Find where the given text appears and provide that cell's center as [x, y] coordinate. 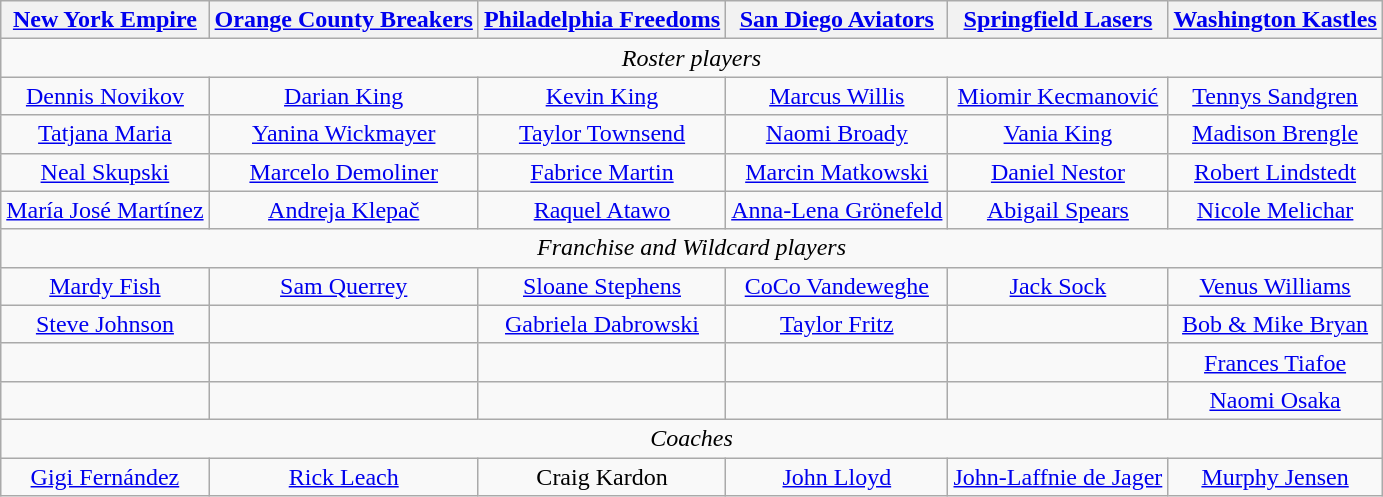
Coaches [692, 438]
Darian King [344, 96]
Yanina Wickmayer [344, 134]
Murphy Jensen [1275, 477]
María José Martínez [105, 210]
Roster players [692, 58]
Marcus Willis [837, 96]
Washington Kastles [1275, 20]
Marcin Matkowski [837, 172]
Dennis Novikov [105, 96]
Venus Williams [1275, 286]
Raquel Atawo [602, 210]
Steve Johnson [105, 324]
Abigail Spears [1058, 210]
Anna-Lena Grönefeld [837, 210]
Craig Kardon [602, 477]
Orange County Breakers [344, 20]
Neal Skupski [105, 172]
Sloane Stephens [602, 286]
Nicole Melichar [1275, 210]
Bob & Mike Bryan [1275, 324]
Daniel Nestor [1058, 172]
John-Laffnie de Jager [1058, 477]
Miomir Kecmanović [1058, 96]
Frances Tiafoe [1275, 362]
Robert Lindstedt [1275, 172]
Rick Leach [344, 477]
John Lloyd [837, 477]
San Diego Aviators [837, 20]
Springfield Lasers [1058, 20]
New York Empire [105, 20]
Sam Querrey [344, 286]
Naomi Broady [837, 134]
Andreja Klepač [344, 210]
Gigi Fernández [105, 477]
Fabrice Martin [602, 172]
Taylor Townsend [602, 134]
Kevin King [602, 96]
Naomi Osaka [1275, 400]
Madison Brengle [1275, 134]
Gabriela Dabrowski [602, 324]
CoCo Vandeweghe [837, 286]
Taylor Fritz [837, 324]
Tennys Sandgren [1275, 96]
Jack Sock [1058, 286]
Mardy Fish [105, 286]
Philadelphia Freedoms [602, 20]
Vania King [1058, 134]
Franchise and Wildcard players [692, 248]
Tatjana Maria [105, 134]
Marcelo Demoliner [344, 172]
